For the text-containing cell, return its midpoint in (X, Y) coordinate format. 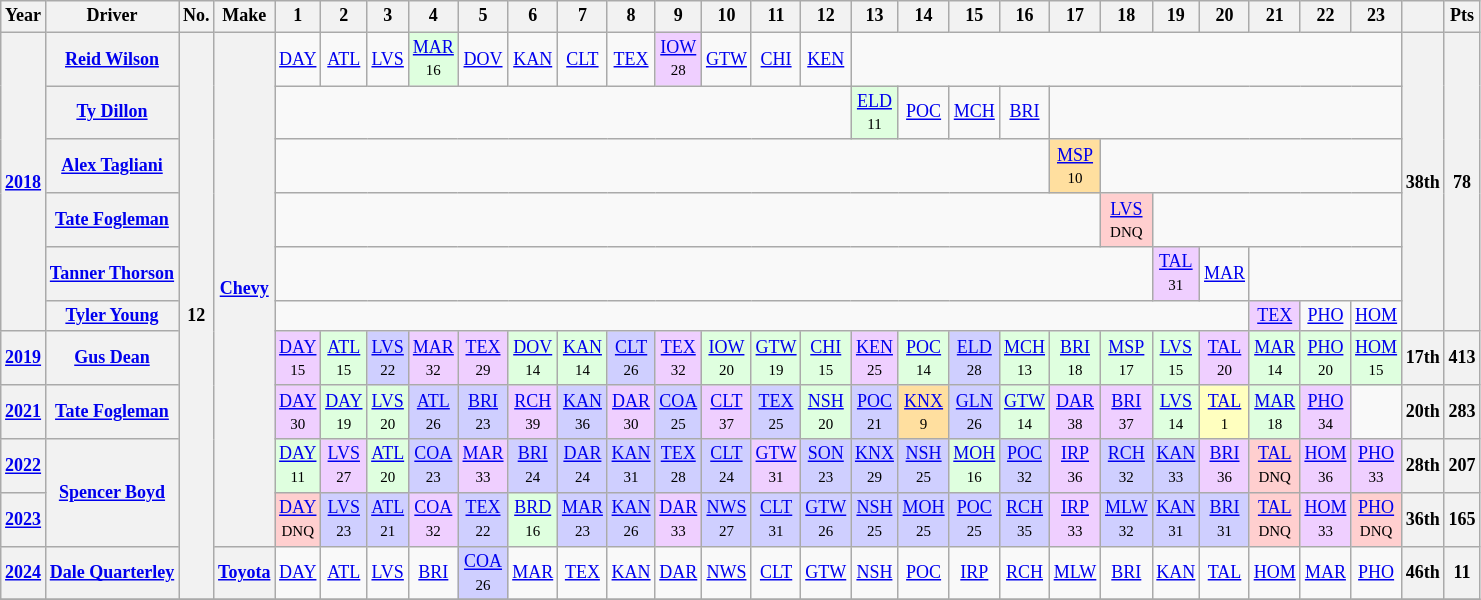
LVS22 (388, 358)
LVS27 (344, 466)
413 (1462, 358)
MSP10 (1074, 166)
MAR14 (1274, 358)
RCH32 (1126, 466)
22 (1326, 16)
HOM15 (1376, 358)
ELD11 (875, 113)
ELD28 (974, 358)
KAN36 (583, 412)
PHO33 (1376, 466)
DAR38 (1074, 412)
Dale Quarterley (112, 573)
HOM33 (1326, 519)
TAL1 (1225, 412)
CHI (776, 59)
20 (1225, 16)
LVS15 (1176, 358)
RCH39 (533, 412)
KAN26 (631, 519)
15 (974, 16)
TEX22 (483, 519)
MLW (1074, 573)
DAR24 (583, 466)
MAR23 (583, 519)
TAL (1225, 573)
TEX32 (678, 358)
BRI37 (1126, 412)
Year (24, 16)
KAN14 (583, 358)
Alex Tagliani (112, 166)
ATL20 (388, 466)
CLT37 (727, 412)
19 (1176, 16)
Toyota (244, 573)
36th (1422, 519)
2024 (24, 573)
KNX29 (875, 466)
14 (924, 16)
IOW20 (727, 358)
COA26 (483, 573)
20th (1422, 412)
GTW26 (826, 519)
NSH (875, 573)
TAL31 (1176, 274)
DAYDNQ (298, 519)
MAR32 (433, 358)
DAY15 (298, 358)
MAR18 (1274, 412)
IRP36 (1074, 466)
LVSDNQ (1126, 220)
46th (1422, 573)
78 (1462, 182)
4 (433, 16)
MAR33 (483, 466)
BRD16 (533, 519)
BRI31 (1225, 519)
3 (388, 16)
BRI23 (483, 412)
17th (1422, 358)
16 (1025, 16)
TEX28 (678, 466)
38th (1422, 182)
BRI18 (1074, 358)
BRI24 (533, 466)
DAR (678, 573)
2022 (24, 466)
LVS14 (1176, 412)
Reid Wilson (112, 59)
MOH25 (924, 519)
2018 (24, 182)
MAR16 (433, 59)
IOW28 (678, 59)
283 (1462, 412)
ATL21 (388, 519)
Ty Dillon (112, 113)
PHO34 (1326, 412)
TAL20 (1225, 358)
ATL26 (433, 412)
CHI15 (826, 358)
Spencer Boyd (112, 492)
23 (1376, 16)
IRP (974, 573)
No. (196, 16)
POC21 (875, 412)
13 (875, 16)
GTW31 (776, 466)
POC14 (924, 358)
NSH20 (826, 412)
165 (1462, 519)
COA32 (433, 519)
DOV (483, 59)
KEN25 (875, 358)
207 (1462, 466)
PHODNQ (1376, 519)
Chevy (244, 289)
ATL15 (344, 358)
Driver (112, 16)
CLT24 (727, 466)
MSP17 (1126, 358)
KEN (826, 59)
NWS (727, 573)
HOM36 (1326, 466)
2019 (24, 358)
RCH35 (1025, 519)
2023 (24, 519)
DAR30 (631, 412)
IRP33 (1074, 519)
8 (631, 16)
GTW14 (1025, 412)
9 (678, 16)
CLT26 (631, 358)
GLN26 (974, 412)
7 (583, 16)
21 (1274, 16)
LVS23 (344, 519)
DAY11 (298, 466)
KNX9 (924, 412)
Pts (1462, 16)
KAN33 (1176, 466)
2021 (24, 412)
GTW19 (776, 358)
MOH16 (974, 466)
DAY30 (298, 412)
Make (244, 16)
PHO20 (1326, 358)
POC32 (1025, 466)
DAR33 (678, 519)
MCH13 (1025, 358)
SON23 (826, 466)
BRI36 (1225, 466)
MCH (974, 113)
TEX29 (483, 358)
6 (533, 16)
Gus Dean (112, 358)
28th (1422, 466)
TEX25 (776, 412)
18 (1126, 16)
Tanner Thorson (112, 274)
POC25 (974, 519)
MLW32 (1126, 519)
LVS20 (388, 412)
CLT31 (776, 519)
DAY19 (344, 412)
Tyler Young (112, 316)
NWS27 (727, 519)
COA25 (678, 412)
2 (344, 16)
10 (727, 16)
RCH (1025, 573)
5 (483, 16)
DOV14 (533, 358)
1 (298, 16)
17 (1074, 16)
COA23 (433, 466)
